Capture the cell that displays the provided text and extract its [X, Y] central coordinate. 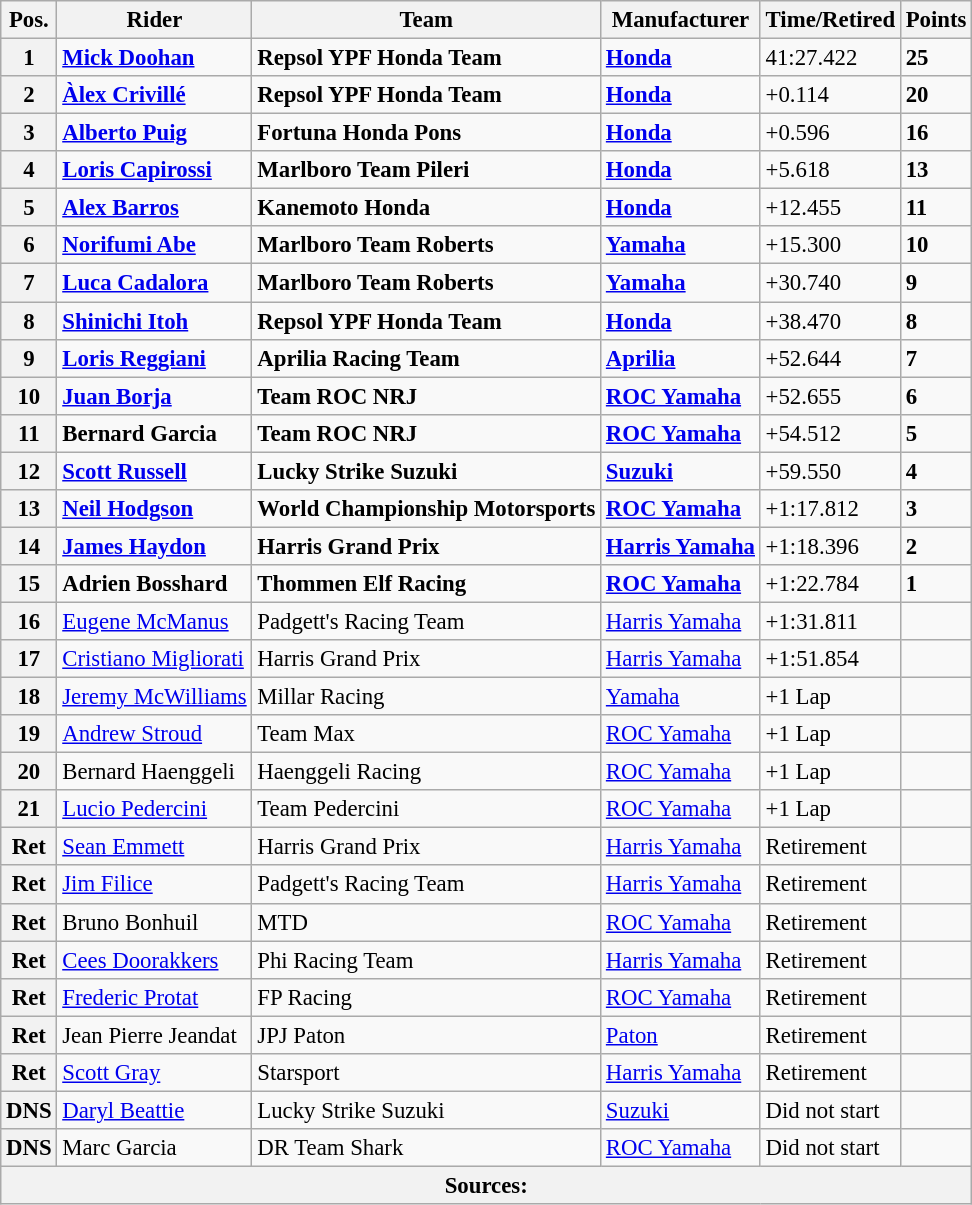
Bruno Bonhuil [154, 922]
World Championship Motorsports [426, 509]
MTD [426, 922]
+1:22.784 [830, 584]
Aprilia [681, 358]
Bernard Haenggeli [154, 772]
17 [29, 659]
+1:51.854 [830, 659]
Loris Reggiani [154, 358]
Haenggeli Racing [426, 772]
21 [29, 809]
Daryl Beattie [154, 1110]
Adrien Bosshard [154, 584]
Mick Doohan [154, 58]
Fortuna Honda Pons [426, 133]
Alberto Puig [154, 133]
Alex Barros [154, 208]
+52.655 [830, 396]
Jeremy McWilliams [154, 697]
Sean Emmett [154, 847]
James Haydon [154, 546]
Bernard Garcia [154, 433]
DR Team Shark [426, 1148]
Thommen Elf Racing [426, 584]
18 [29, 697]
Jean Pierre Jeandat [154, 1035]
Rider [154, 20]
Luca Cadalora [154, 283]
19 [29, 734]
Àlex Crivillé [154, 95]
15 [29, 584]
14 [29, 546]
Pos. [29, 20]
+38.470 [830, 321]
Eugene McManus [154, 621]
Scott Gray [154, 1073]
+52.644 [830, 358]
+0.596 [830, 133]
Kanemoto Honda [426, 208]
Aprilia Racing Team [426, 358]
JPJ Paton [426, 1035]
Millar Racing [426, 697]
Sources: [486, 1185]
Manufacturer [681, 20]
Marlboro Team Pileri [426, 170]
Jim Filice [154, 885]
+5.618 [830, 170]
+54.512 [830, 433]
Loris Capirossi [154, 170]
12 [29, 471]
+15.300 [830, 245]
FP Racing [426, 997]
+0.114 [830, 95]
41:27.422 [830, 58]
+59.550 [830, 471]
Neil Hodgson [154, 509]
Paton [681, 1035]
Time/Retired [830, 20]
+30.740 [830, 283]
Team Pedercini [426, 809]
Juan Borja [154, 396]
+1:31.811 [830, 621]
Cristiano Migliorati [154, 659]
25 [936, 58]
Norifumi Abe [154, 245]
Shinichi Itoh [154, 321]
Team Max [426, 734]
Frederic Protat [154, 997]
Starsport [426, 1073]
+1:18.396 [830, 546]
Team [426, 20]
Points [936, 20]
Phi Racing Team [426, 960]
Cees Doorakkers [154, 960]
Lucio Pedercini [154, 809]
+1:17.812 [830, 509]
Marc Garcia [154, 1148]
Andrew Stroud [154, 734]
+12.455 [830, 208]
Scott Russell [154, 471]
